For the text-containing cell, return its midpoint in [X, Y] coordinate format. 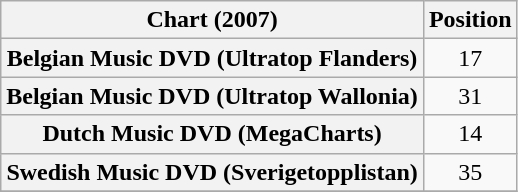
Belgian Music DVD (Ultratop Flanders) [212, 58]
Position [470, 20]
31 [470, 96]
17 [470, 58]
14 [470, 134]
Swedish Music DVD (Sverigetopplistan) [212, 172]
Dutch Music DVD (MegaCharts) [212, 134]
35 [470, 172]
Belgian Music DVD (Ultratop Wallonia) [212, 96]
Chart (2007) [212, 20]
